Output the (X, Y) coordinate of the center of the cell containing the given text.  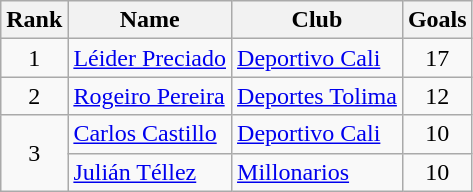
1 (34, 58)
12 (437, 96)
17 (437, 58)
Julián Téllez (150, 172)
Carlos Castillo (150, 134)
Deportes Tolima (318, 96)
Rank (34, 20)
Name (150, 20)
Millonarios (318, 172)
2 (34, 96)
Léider Preciado (150, 58)
Club (318, 20)
Rogeiro Pereira (150, 96)
Goals (437, 20)
3 (34, 153)
